Capture the cell that displays the provided text and extract its (x, y) central coordinate. 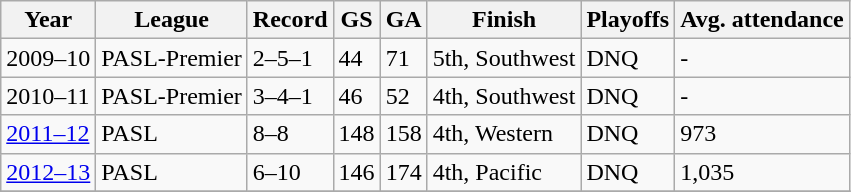
973 (762, 134)
146 (356, 172)
Year (48, 20)
Record (290, 20)
6–10 (290, 172)
4th, Western (504, 134)
46 (356, 96)
44 (356, 58)
158 (404, 134)
2–5–1 (290, 58)
71 (404, 58)
4th, Southwest (504, 96)
5th, Southwest (504, 58)
2009–10 (48, 58)
GS (356, 20)
174 (404, 172)
4th, Pacific (504, 172)
GA (404, 20)
2010–11 (48, 96)
2012–13 (48, 172)
Finish (504, 20)
148 (356, 134)
Avg. attendance (762, 20)
52 (404, 96)
1,035 (762, 172)
3–4–1 (290, 96)
Playoffs (628, 20)
8–8 (290, 134)
2011–12 (48, 134)
League (172, 20)
